Provide the (X, Y) coordinate of the cell's center where the given text is located.  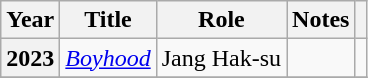
Title (108, 20)
Notes (321, 20)
2023 (30, 58)
Boyhood (108, 58)
Jang Hak-su (221, 58)
Role (221, 20)
Year (30, 20)
